Return the [x, y] coordinate for the center point of the cell that contains the specified text.  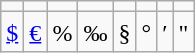
§ [124, 32]
% [62, 32]
$ [12, 32]
‰ [96, 32]
" [184, 32]
′ [165, 32]
° [146, 32]
€ [36, 32]
